Pinpoint the cell where the given text exists, returning its (X, Y) midpoint coordinate. 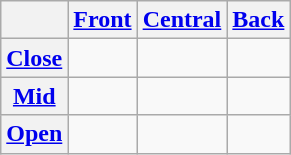
Front (102, 20)
Close (34, 58)
Open (34, 134)
Mid (34, 96)
Central (182, 20)
Back (258, 20)
